Find where the given text appears and provide that cell's center as (x, y) coordinate. 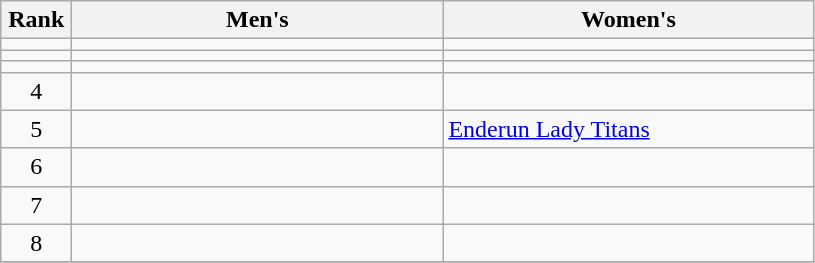
8 (36, 243)
Enderun Lady Titans (628, 129)
5 (36, 129)
Women's (628, 20)
7 (36, 205)
6 (36, 167)
Men's (258, 20)
Rank (36, 20)
4 (36, 91)
